Determine the (x, y) coordinate at the center of the cell enclosing the given text.  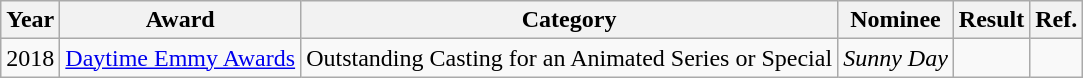
Sunny Day (896, 58)
Result (991, 20)
Award (180, 20)
Year (30, 20)
Category (570, 20)
2018 (30, 58)
Ref. (1056, 20)
Daytime Emmy Awards (180, 58)
Nominee (896, 20)
Outstanding Casting for an Animated Series or Special (570, 58)
